Scan for the cell matching the given text and deliver its (x, y) coordinate at center. 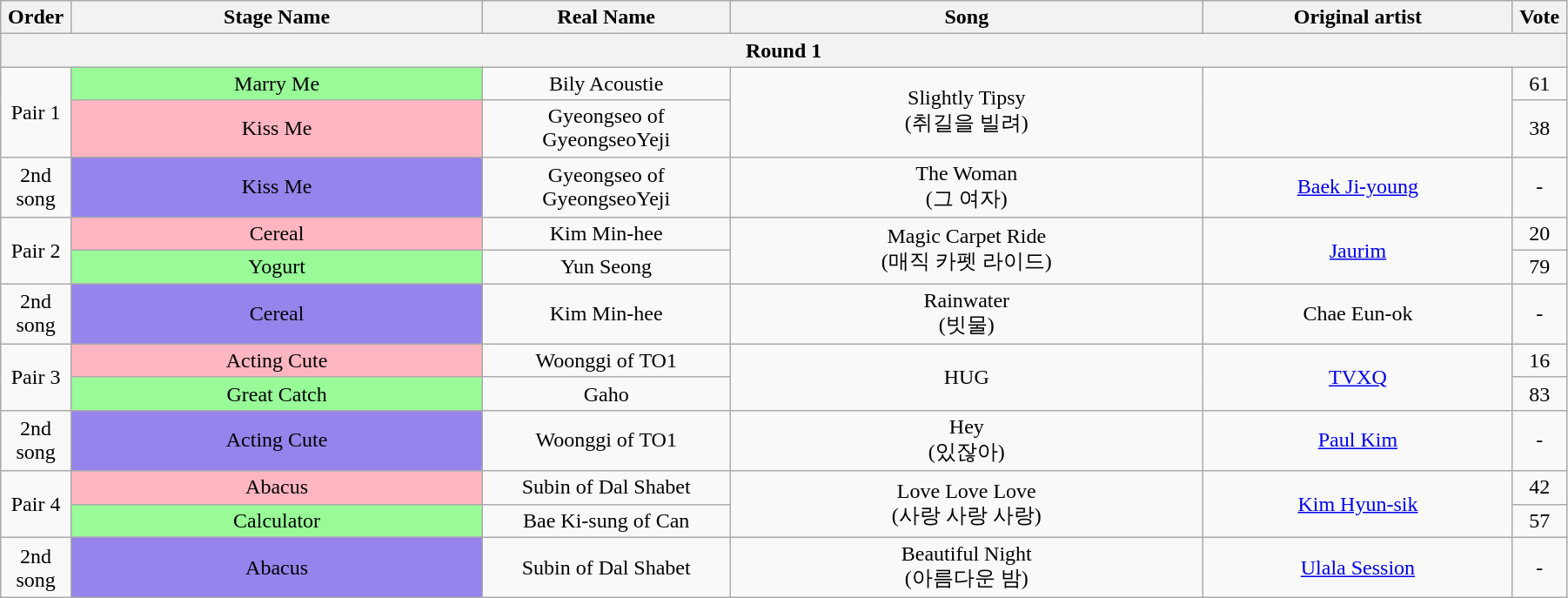
Bily Acoustie (606, 84)
TVXQ (1357, 377)
Real Name (606, 17)
Baek Ji-young (1357, 187)
79 (1540, 267)
57 (1540, 521)
Kim Hyun-sik (1357, 504)
Rainwater(빗물) (967, 314)
Hey(있잖아) (967, 440)
61 (1540, 84)
Yogurt (277, 267)
Stage Name (277, 17)
Beautiful Night(아름다운 밤) (967, 568)
Vote (1540, 17)
16 (1540, 360)
Pair 1 (37, 111)
Round 1 (784, 50)
Magic Carpet Ride(매직 카펫 라이드) (967, 251)
38 (1540, 129)
42 (1540, 487)
Calculator (277, 521)
The Woman(그 여자) (967, 187)
Yun Seong (606, 267)
HUG (967, 377)
Marry Me (277, 84)
Chae Eun-ok (1357, 314)
Ulala Session (1357, 568)
Love Love Love(사랑 사랑 사랑) (967, 504)
Great Catch (277, 393)
Pair 3 (37, 377)
Paul Kim (1357, 440)
83 (1540, 393)
Bae Ki-sung of Can (606, 521)
Slightly Tipsy(취길을 빌려) (967, 111)
Pair 2 (37, 251)
Original artist (1357, 17)
Jaurim (1357, 251)
20 (1540, 234)
Pair 4 (37, 504)
Order (37, 17)
Gaho (606, 393)
Song (967, 17)
